Output the (X, Y) coordinate of the center of the cell containing the given text.  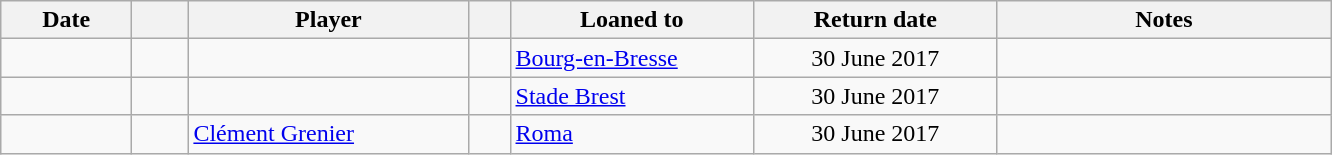
Date (66, 20)
Roma (632, 134)
Bourg-en-Bresse (632, 58)
Clément Grenier (328, 134)
Player (328, 20)
Notes (1164, 20)
Stade Brest (632, 96)
Loaned to (632, 20)
Return date (876, 20)
